Capture the cell that displays the provided text and extract its [X, Y] central coordinate. 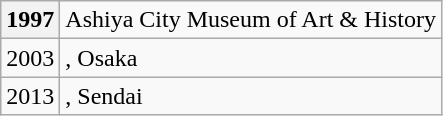
2013 [30, 96]
2003 [30, 58]
, Osaka [251, 58]
Ashiya City Museum of Art & History [251, 20]
1997 [30, 20]
, Sendai [251, 96]
